Identify which cell holds the provided text, then report its (x, y) central coordinate. 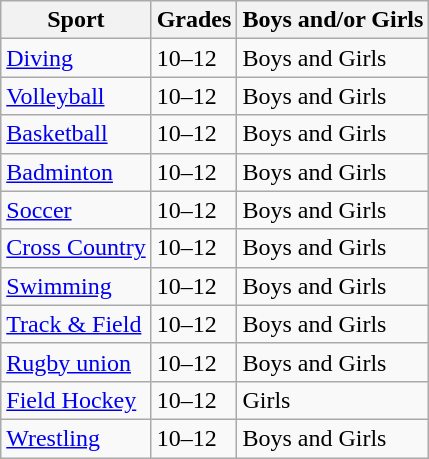
Cross Country (76, 248)
Sport (76, 20)
Soccer (76, 210)
Swimming (76, 286)
Basketball (76, 134)
Badminton (76, 172)
Volleyball (76, 96)
Field Hockey (76, 400)
Grades (194, 20)
Diving (76, 58)
Rugby union (76, 362)
Wrestling (76, 438)
Girls (333, 400)
Boys and/or Girls (333, 20)
Track & Field (76, 324)
